Extract the [X, Y] coordinate from the center of the cell holding the provided text.  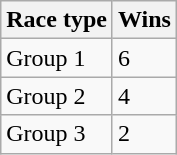
2 [144, 134]
Group 1 [57, 58]
Wins [144, 20]
Group 3 [57, 134]
4 [144, 96]
Group 2 [57, 96]
Race type [57, 20]
6 [144, 58]
